Extract the [x, y] coordinate from the center of the cell holding the provided text.  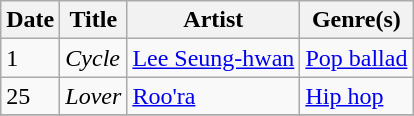
Lee Seung-hwan [214, 58]
Roo'ra [214, 96]
Lover [94, 96]
Date [30, 20]
Cycle [94, 58]
1 [30, 58]
25 [30, 96]
Genre(s) [356, 20]
Title [94, 20]
Artist [214, 20]
Pop ballad [356, 58]
Hip hop [356, 96]
